Pinpoint the cell where the given text exists, returning its (x, y) midpoint coordinate. 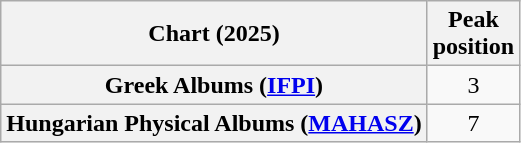
Chart (2025) (214, 34)
Peakposition (473, 34)
Hungarian Physical Albums (MAHASZ) (214, 123)
7 (473, 123)
3 (473, 85)
Greek Albums (IFPI) (214, 85)
